Pinpoint the cell where the given text exists, returning its [x, y] midpoint coordinate. 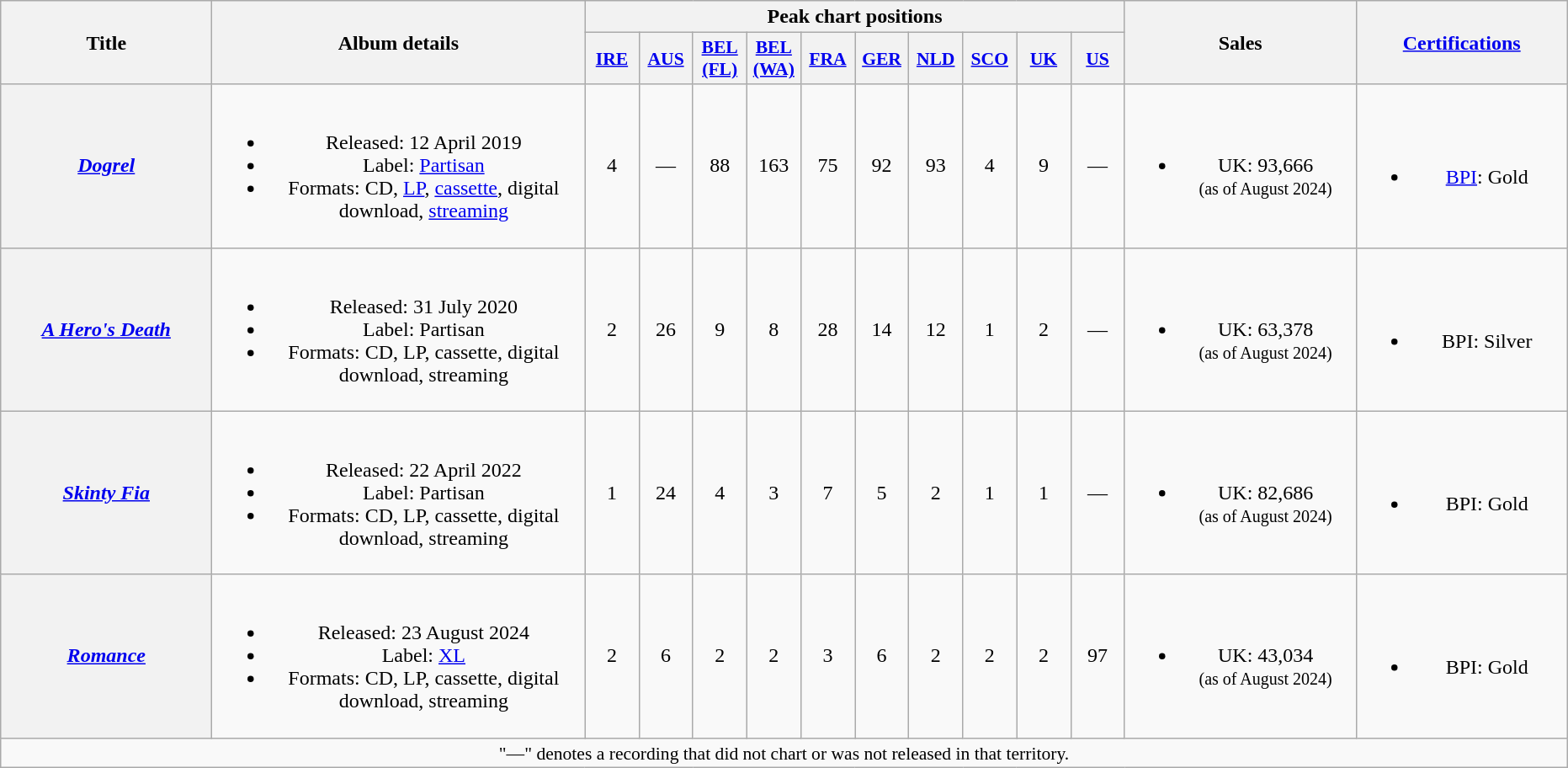
Certifications [1461, 42]
14 [882, 329]
Romance [106, 656]
5 [882, 493]
GER [882, 59]
BPI: Silver [1461, 329]
UK: 63,378(as of August 2024) [1241, 329]
"—" denotes a recording that did not chart or was not released in that territory. [784, 753]
AUS [666, 59]
Skinty Fia [106, 493]
88 [720, 166]
24 [666, 493]
SCO [990, 59]
Released: 23 August 2024Label: XLFormats: CD, LP, cassette, digital download, streaming [399, 656]
Dogrel [106, 166]
Released: 12 April 2019Label: PartisanFormats: CD, LP, cassette, digital download, streaming [399, 166]
12 [936, 329]
FRA [827, 59]
A Hero's Death [106, 329]
26 [666, 329]
UK [1044, 59]
UK: 82,686(as of August 2024) [1241, 493]
Title [106, 42]
75 [827, 166]
Peak chart positions [855, 17]
BEL(WA) [773, 59]
Released: 31 July 2020Label: PartisanFormats: CD, LP, cassette, digital download, streaming [399, 329]
8 [773, 329]
93 [936, 166]
Sales [1241, 42]
7 [827, 493]
UK: 93,666(as of August 2024) [1241, 166]
92 [882, 166]
163 [773, 166]
97 [1098, 656]
Released: 22 April 2022Label: PartisanFormats: CD, LP, cassette, digital download, streaming [399, 493]
BEL(FL) [720, 59]
NLD [936, 59]
UK: 43,034(as of August 2024) [1241, 656]
Album details [399, 42]
IRE [612, 59]
US [1098, 59]
28 [827, 329]
